For the text-containing cell, return its midpoint in [x, y] coordinate format. 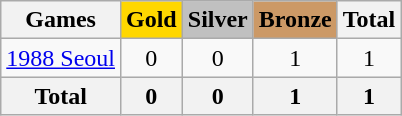
Silver [218, 20]
Gold [151, 20]
Bronze [295, 20]
1988 Seoul [61, 58]
Games [61, 20]
